Return the [X, Y] coordinate for the center point of the cell that contains the specified text.  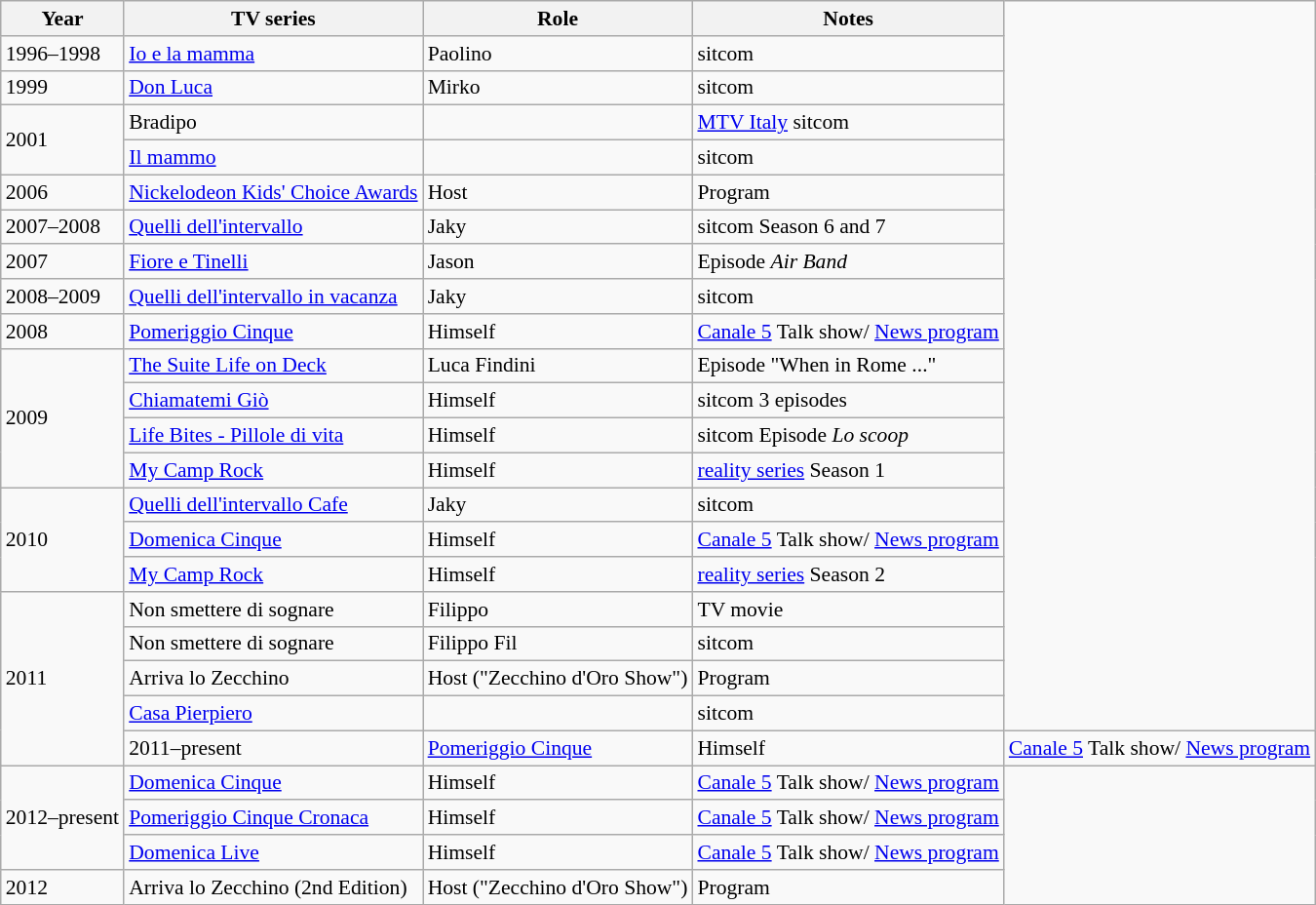
Quelli dell'intervallo [273, 227]
reality series Season 2 [848, 574]
2007 [62, 262]
Casa Pierpiero [273, 714]
The Suite Life on Deck [273, 366]
Il mammo [273, 158]
Fiore e Tinelli [273, 262]
2011 [62, 679]
Episode Air Band [848, 262]
2001 [62, 140]
MTV Italy sitcom [848, 123]
Life Bites - Pillole di vita [273, 436]
Don Luca [273, 88]
2010 [62, 540]
sitcom Episode Lo scoop [848, 436]
Quelli dell'intervallo in vacanza [273, 296]
1996–1998 [62, 54]
Mirko [558, 88]
Nickelodeon Kids' Choice Awards [273, 192]
Host [558, 192]
Role [558, 19]
reality series Season 1 [848, 470]
Arriva lo Zecchino [273, 679]
Domenica Live [273, 852]
1999 [62, 88]
Jason [558, 262]
Notes [848, 19]
Paolino [558, 54]
Episode "When in Rome ..." [848, 366]
TV series [273, 19]
2009 [62, 417]
2008–2009 [62, 296]
TV movie [848, 610]
2011–present [273, 748]
Quelli dell'intervallo Cafe [273, 505]
Luca Findini [558, 366]
Chiamatemi Giò [273, 401]
Io e la mamma [273, 54]
Arriva lo Zecchino (2nd Edition) [273, 887]
sitcom Season 6 and 7 [848, 227]
Filippo Fil [558, 644]
2006 [62, 192]
2007–2008 [62, 227]
Bradipo [273, 123]
Filippo [558, 610]
Pomeriggio Cinque Cronaca [273, 818]
sitcom 3 episodes [848, 401]
Year [62, 19]
2008 [62, 332]
2012–present [62, 817]
2012 [62, 887]
